For the text-containing cell, return its midpoint in [X, Y] coordinate format. 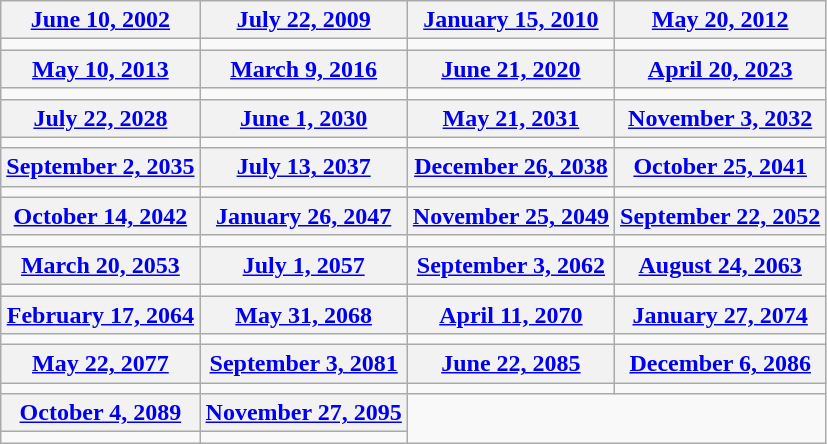
October 4, 2089 [100, 413]
January 26, 2047 [304, 216]
July 22, 2009 [304, 20]
September 2, 2035 [100, 167]
November 27, 2095 [304, 413]
September 22, 2052 [720, 216]
December 6, 2086 [720, 364]
September 3, 2062 [510, 265]
April 20, 2023 [720, 69]
February 17, 2064 [100, 315]
March 9, 2016 [304, 69]
September 3, 2081 [304, 364]
March 20, 2053 [100, 265]
January 27, 2074 [720, 315]
June 10, 2002 [100, 20]
May 20, 2012 [720, 20]
June 1, 2030 [304, 118]
May 31, 2068 [304, 315]
May 10, 2013 [100, 69]
August 24, 2063 [720, 265]
November 25, 2049 [510, 216]
July 13, 2037 [304, 167]
May 22, 2077 [100, 364]
May 21, 2031 [510, 118]
October 14, 2042 [100, 216]
January 15, 2010 [510, 20]
July 1, 2057 [304, 265]
December 26, 2038 [510, 167]
July 22, 2028 [100, 118]
November 3, 2032 [720, 118]
June 21, 2020 [510, 69]
October 25, 2041 [720, 167]
June 22, 2085 [510, 364]
April 11, 2070 [510, 315]
